Output the (x, y) coordinate of the center of the cell containing the given text.  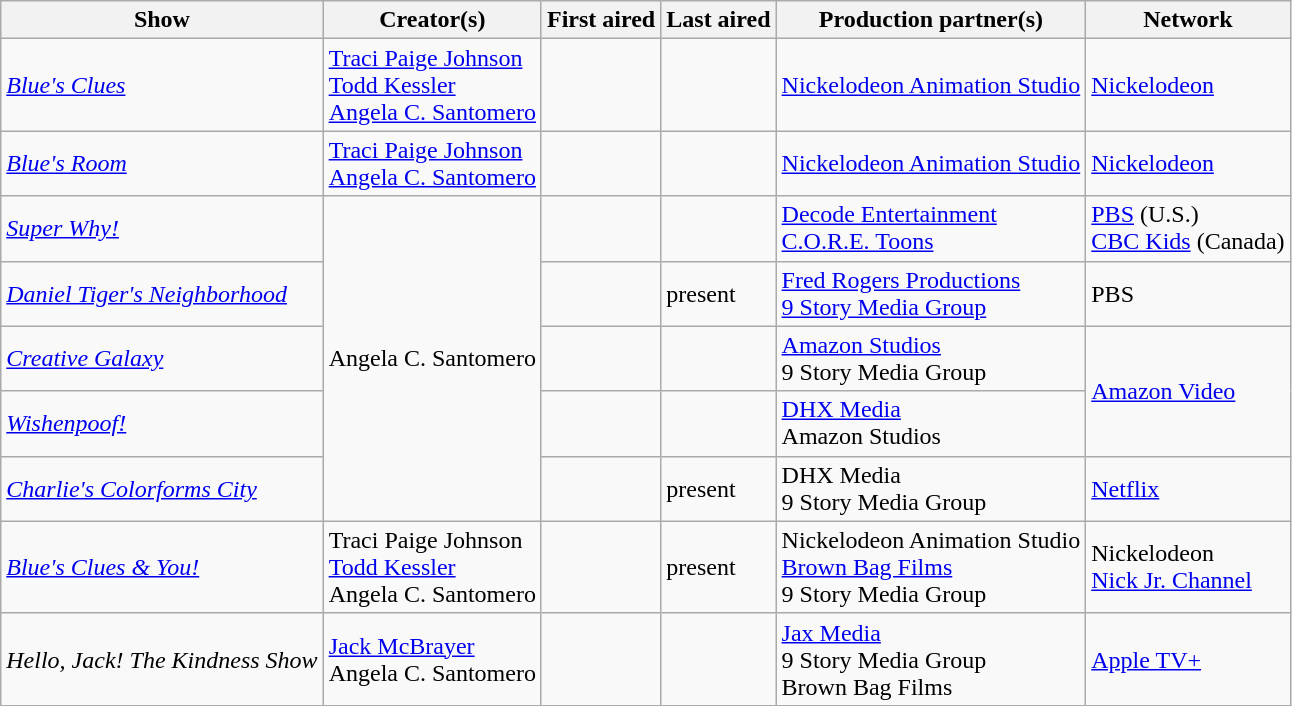
Fred Rogers Productions9 Story Media Group (931, 294)
Angela C. Santomero (432, 358)
Charlie's Colorforms City (162, 488)
Amazon Video (1188, 391)
Network (1188, 20)
Super Why! (162, 228)
Netflix (1188, 488)
PBS (1188, 294)
Creator(s) (432, 20)
Traci Paige JohnsonAngela C. Santomero (432, 164)
Hello, Jack! The Kindness Show (162, 659)
Creative Galaxy (162, 358)
DHX MediaAmazon Studios (931, 424)
Wishenpoof! (162, 424)
Blue's Room (162, 164)
Blue's Clues (162, 85)
Last aired (718, 20)
NickelodeonNick Jr. Channel (1188, 567)
Apple TV+ (1188, 659)
Show (162, 20)
Jax Media9 Story Media GroupBrown Bag Films (931, 659)
DHX Media9 Story Media Group (931, 488)
First aired (600, 20)
PBS (U.S.)CBC Kids (Canada) (1188, 228)
Blue's Clues & You! (162, 567)
Nickelodeon Animation StudioBrown Bag Films9 Story Media Group (931, 567)
Decode EntertainmentC.O.R.E. Toons (931, 228)
Production partner(s) (931, 20)
Jack McBrayerAngela C. Santomero (432, 659)
Amazon Studios9 Story Media Group (931, 358)
Daniel Tiger's Neighborhood (162, 294)
